Pinpoint the cell where the given text exists, returning its (X, Y) midpoint coordinate. 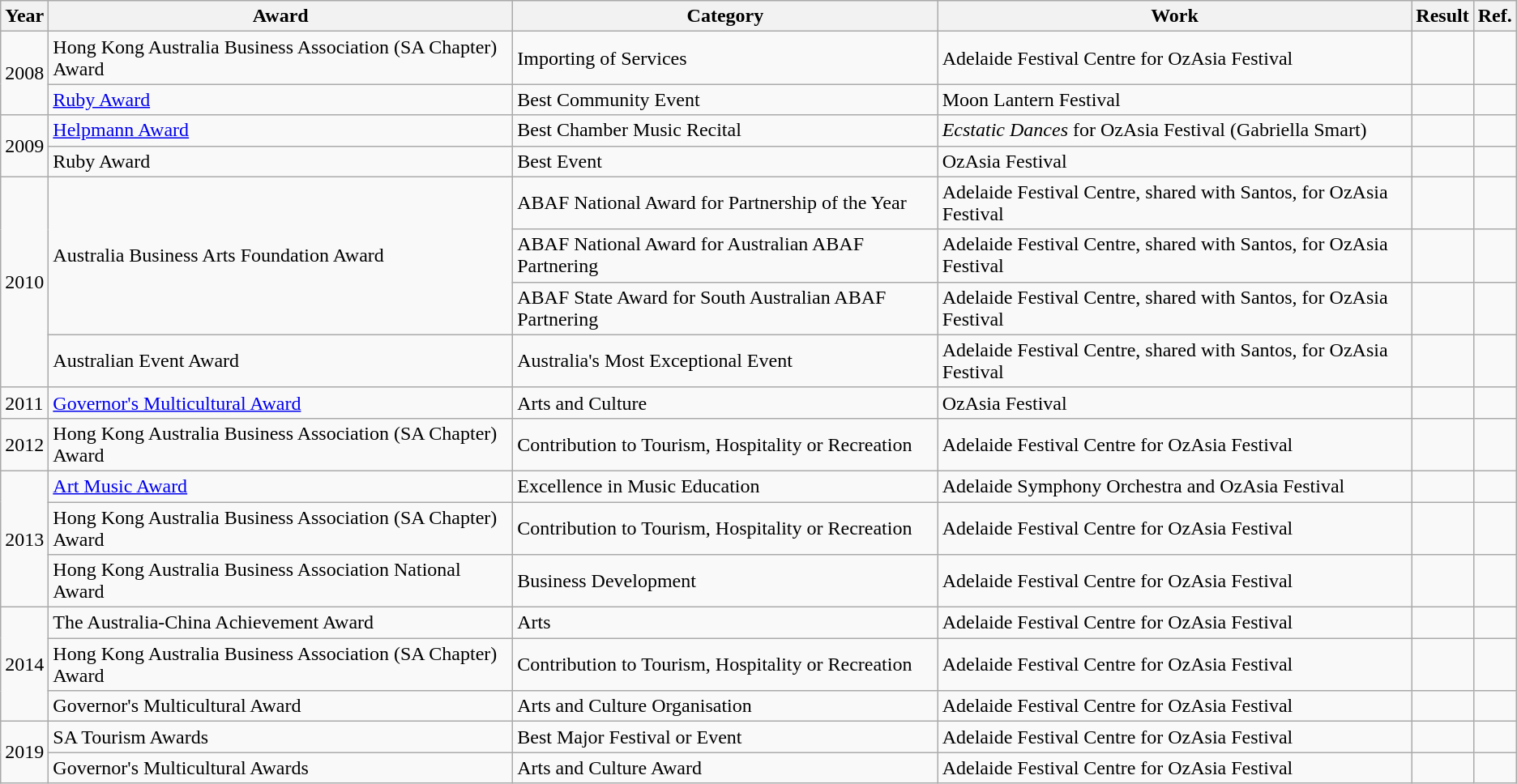
Arts and Culture (725, 403)
Helpmann Award (280, 130)
2010 (24, 282)
Best Chamber Music Recital (725, 130)
2008 (24, 73)
ABAF National Award for Partnership of the Year (725, 202)
Best Event (725, 161)
2013 (24, 539)
Ref. (1494, 16)
Arts and Culture Organisation (725, 706)
2019 (24, 752)
ABAF National Award for Australian ABAF Partnering (725, 256)
The Australia-China Achievement Award (280, 623)
Importing of Services (725, 58)
Adelaide Symphony Orchestra and OzAsia Festival (1175, 486)
Award (280, 16)
Best Major Festival or Event (725, 737)
2009 (24, 146)
Arts (725, 623)
Australia's Most Exceptional Event (725, 361)
Australian Event Award (280, 361)
2011 (24, 403)
Moon Lantern Festival (1175, 100)
Best Community Event (725, 100)
2014 (24, 664)
Result (1442, 16)
Hong Kong Australia Business Association National Award (280, 582)
Work (1175, 16)
Category (725, 16)
Year (24, 16)
Excellence in Music Education (725, 486)
2012 (24, 444)
Business Development (725, 582)
Governor's Multicultural Awards (280, 768)
ABAF State Award for South Australian ABAF Partnering (725, 308)
Art Music Award (280, 486)
Ecstatic Dances for OzAsia Festival (Gabriella Smart) (1175, 130)
Arts and Culture Award (725, 768)
Australia Business Arts Foundation Award (280, 256)
SA Tourism Awards (280, 737)
